Extract the (X, Y) coordinate from the center of the cell holding the provided text.  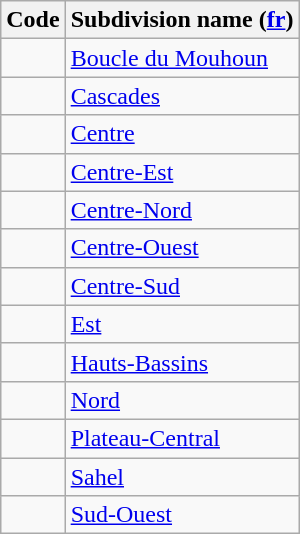
Plateau-Central (182, 438)
Code (33, 20)
Centre-Ouest (182, 248)
Sud-Ouest (182, 515)
Sahel (182, 477)
Cascades (182, 96)
Boucle du Mouhoun (182, 58)
Subdivision name (fr) (182, 20)
Centre-Nord (182, 210)
Centre-Sud (182, 286)
Est (182, 324)
Nord (182, 400)
Hauts-Bassins (182, 362)
Centre-Est (182, 172)
Centre (182, 134)
